Identify which cell holds the provided text, then report its [x, y] central coordinate. 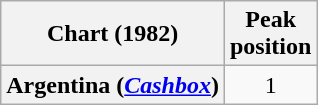
Chart (1982) [113, 34]
Peakposition [270, 34]
1 [270, 85]
Argentina (Cashbox) [113, 85]
